Provide the [X, Y] coordinate of the cell's center where the given text is located.  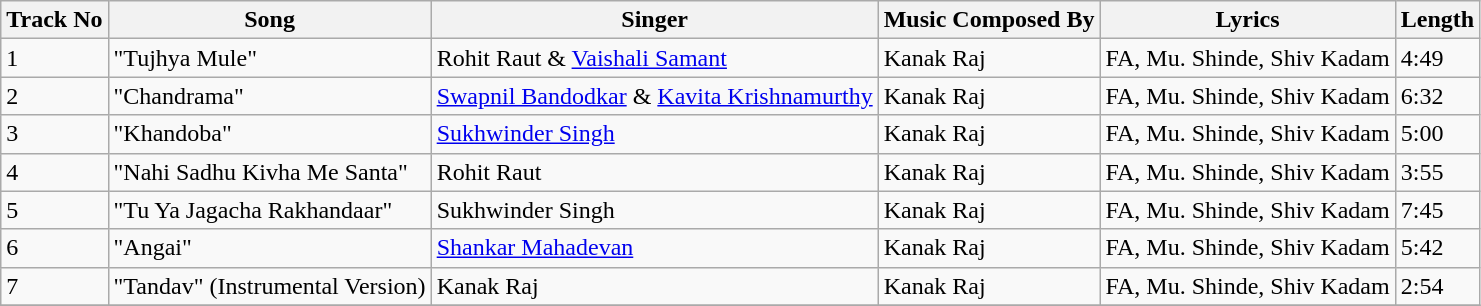
6 [54, 248]
"Tu Ya Jagacha Rakhandaar" [270, 210]
5 [54, 210]
Music Composed By [989, 20]
4 [54, 172]
5:00 [1437, 134]
Shankar Mahadevan [654, 248]
"Khandoba" [270, 134]
4:49 [1437, 58]
Track No [54, 20]
"Nahi Sadhu Kivha Me Santa" [270, 172]
3:55 [1437, 172]
"Angai" [270, 248]
3 [54, 134]
Lyrics [1248, 20]
"Tandav" (Instrumental Version) [270, 286]
7:45 [1437, 210]
Singer [654, 20]
1 [54, 58]
6:32 [1437, 96]
2 [54, 96]
Song [270, 20]
"Chandrama" [270, 96]
5:42 [1437, 248]
Length [1437, 20]
Rohit Raut & Vaishali Samant [654, 58]
2:54 [1437, 286]
Rohit Raut [654, 172]
7 [54, 286]
Swapnil Bandodkar & Kavita Krishnamurthy [654, 96]
"Tujhya Mule" [270, 58]
